Scan for the cell matching the given text and deliver its [x, y] coordinate at center. 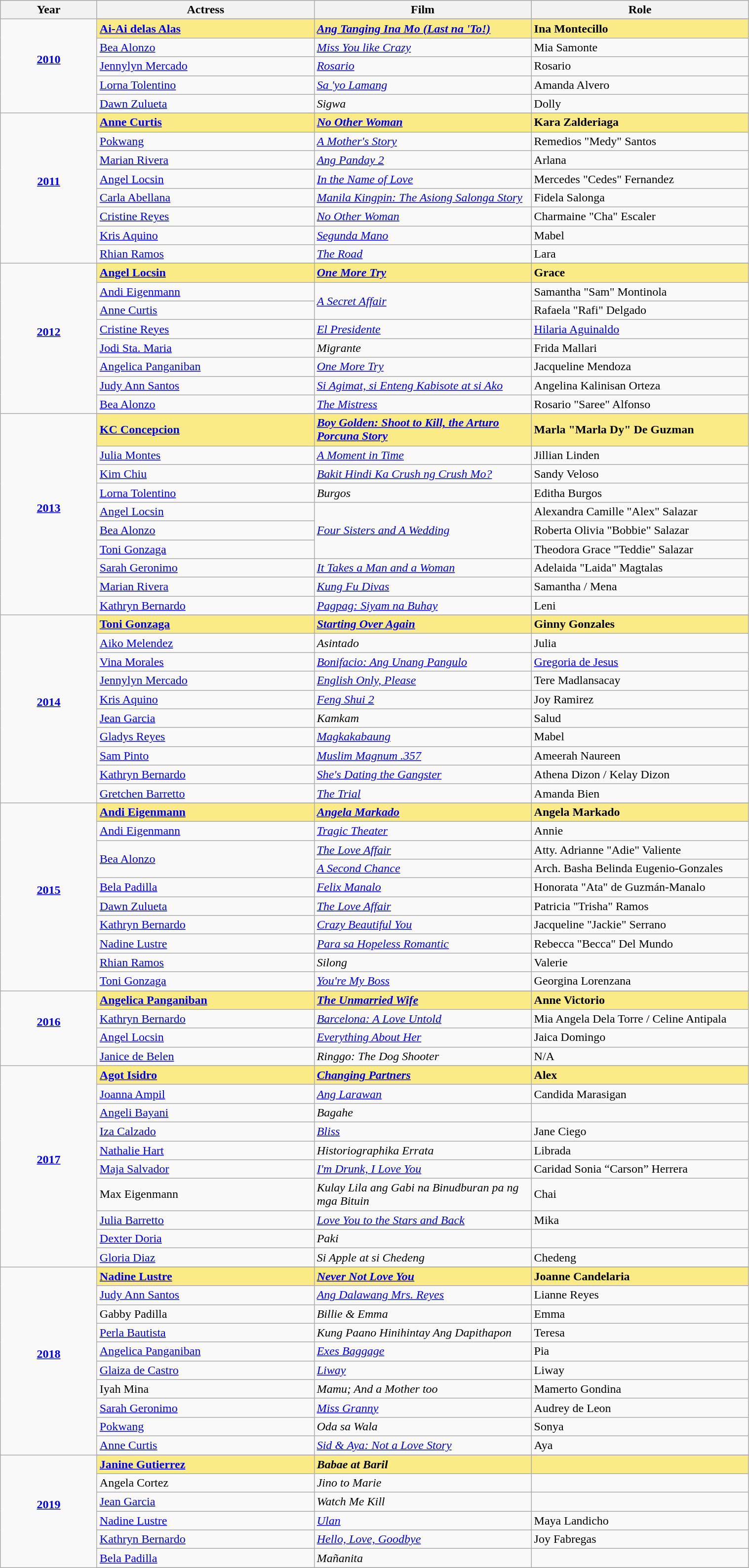
Asintado [423, 643]
She's Dating the Gangster [423, 774]
Mamu; And a Mother too [423, 1389]
Para sa Hopeless Romantic [423, 944]
Roberta Olivia "Bobbie" Salazar [640, 530]
Aiko Melendez [205, 643]
Mika [640, 1220]
Athena Dizon / Kelay Dizon [640, 774]
Arlana [640, 160]
N/A [640, 1056]
Jino to Marie [423, 1483]
Historiographika Errata [423, 1150]
Magkakabaung [423, 737]
Mercedes "Cedes" Fernandez [640, 179]
English Only, Please [423, 681]
I'm Drunk, I Love You [423, 1169]
2012 [49, 339]
2017 [49, 1166]
El Presidente [423, 329]
Sa 'yo Lamang [423, 85]
Joanne Candelaria [640, 1276]
Jaica Domingo [640, 1037]
Babae at Baril [423, 1464]
Kung Fu Divas [423, 587]
Caridad Sonia “Carson” Herrera [640, 1169]
Four Sisters and A Wedding [423, 530]
Annie [640, 831]
Si Apple at si Chedeng [423, 1258]
In the Name of Love [423, 179]
Kara Zalderiaga [640, 122]
Kamkam [423, 718]
Changing Partners [423, 1075]
Chai [640, 1194]
Crazy Beautiful You [423, 925]
Billie & Emma [423, 1314]
Bliss [423, 1131]
Patricia "Trisha" Ramos [640, 906]
Jacqueline "Jackie" Serrano [640, 925]
Aya [640, 1445]
Miss You like Crazy [423, 47]
Boy Golden: Shoot to Kill, the Arturo Porcuna Story [423, 429]
The Road [423, 254]
Maja Salvador [205, 1169]
Adelaida "Laida" Magtalas [640, 568]
Lianne Reyes [640, 1295]
Salud [640, 718]
Valerie [640, 962]
The Mistress [423, 404]
Janice de Belen [205, 1056]
Tragic Theater [423, 831]
Alexandra Camille "Alex" Salazar [640, 511]
A Mother's Story [423, 141]
Atty. Adrianne "Adie" Valiente [640, 849]
Teresa [640, 1333]
Sid & Aya: Not a Love Story [423, 1445]
Joy Ramirez [640, 699]
2013 [49, 514]
Perla Bautista [205, 1333]
Iyah Mina [205, 1389]
Editha Burgos [640, 493]
Ameerah Naureen [640, 756]
Oda sa Wala [423, 1426]
Lara [640, 254]
Burgos [423, 493]
2015 [49, 896]
Year [49, 10]
Frida Mallari [640, 348]
2014 [49, 709]
Watch Me Kill [423, 1502]
Bonifacio: Ang Unang Pangulo [423, 662]
Ai-Ai delas Alas [205, 29]
Dexter Doria [205, 1239]
Dolly [640, 104]
Exes Baggage [423, 1351]
Emma [640, 1314]
Arch. Basha Belinda Eugenio-Gonzales [640, 869]
Gabby Padilla [205, 1314]
2019 [49, 1511]
2010 [49, 66]
The Unmarried Wife [423, 1000]
Migrante [423, 348]
Julia [640, 643]
Angela Cortez [205, 1483]
Paki [423, 1239]
Jodi Sta. Maria [205, 348]
Jane Ciego [640, 1131]
Audrey de Leon [640, 1408]
Ang Dalawang Mrs. Reyes [423, 1295]
Sonya [640, 1426]
Gladys Reyes [205, 737]
Chedeng [640, 1258]
Never Not Love You [423, 1276]
Grace [640, 273]
Honorata "Ata" de Guzmán-Manalo [640, 887]
Bakit Hindi Ka Crush ng Crush Mo? [423, 474]
Alex [640, 1075]
Joy Fabregas [640, 1539]
Manila Kingpin: The Asiong Salonga Story [423, 197]
Gregoria de Jesus [640, 662]
Jacqueline Mendoza [640, 367]
The Trial [423, 793]
Hilaria Aguinaldo [640, 329]
Ang Larawan [423, 1094]
Ina Montecillo [640, 29]
KC Concepcion [205, 429]
Silong [423, 962]
Segunda Mano [423, 235]
Role [640, 10]
Joanna Ampil [205, 1094]
2018 [49, 1361]
Nathalie Hart [205, 1150]
Gloria Diaz [205, 1258]
Rosario "Saree" Alfonso [640, 404]
Samantha "Sam" Montinola [640, 292]
Ang Tanging Ina Mo (Last na 'To!) [423, 29]
Mamerto Gondina [640, 1389]
Anne Victorio [640, 1000]
Rafaela "Rafi" Delgado [640, 310]
Leni [640, 606]
Gretchen Barretto [205, 793]
Ginny Gonzales [640, 624]
Sam Pinto [205, 756]
Samantha / Mena [640, 587]
A Secret Affair [423, 301]
Julia Barretto [205, 1220]
Love You to the Stars and Back [423, 1220]
Angelina Kalinisan Orteza [640, 385]
Pagpag: Siyam na Buhay [423, 606]
Julia Montes [205, 455]
Mañanita [423, 1558]
Kung Paano Hinihintay Ang Dapithapon [423, 1333]
Actress [205, 10]
Iza Calzado [205, 1131]
Carla Abellana [205, 197]
You're My Boss [423, 981]
Pia [640, 1351]
Film [423, 10]
Sandy Veloso [640, 474]
Rebecca "Becca" Del Mundo [640, 944]
Barcelona: A Love Untold [423, 1019]
A Second Chance [423, 869]
Librada [640, 1150]
Hello, Love, Goodbye [423, 1539]
Ringgo: The Dog Shooter [423, 1056]
2011 [49, 188]
Mia Samonte [640, 47]
Georgina Lorenzana [640, 981]
Theodora Grace "Teddie" Salazar [640, 549]
Feng Shui 2 [423, 699]
Marla "Marla Dy" De Guzman [640, 429]
Tere Madlansacay [640, 681]
Muslim Magnum .357 [423, 756]
Glaiza de Castro [205, 1370]
Ang Panday 2 [423, 160]
Sigwa [423, 104]
Felix Manalo [423, 887]
Maya Landicho [640, 1521]
Remedios "Medy" Santos [640, 141]
Si Agimat, si Enteng Kabisote at si Ako [423, 385]
Ulan [423, 1521]
Jillian Linden [640, 455]
Amanda Alvero [640, 85]
Mia Angela Dela Torre / Celine Antipala [640, 1019]
Amanda Bien [640, 793]
Kulay Lila ang Gabi na Binudburan pa ng mga Bituin [423, 1194]
Max Eigenmann [205, 1194]
Charmaine "Cha" Escaler [640, 216]
Miss Granny [423, 1408]
Janine Gutierrez [205, 1464]
Vina Morales [205, 662]
2016 [49, 1028]
Agot Isidro [205, 1075]
Fidela Salonga [640, 197]
Everything About Her [423, 1037]
Starting Over Again [423, 624]
A Moment in Time [423, 455]
Kim Chiu [205, 474]
Bagahe [423, 1112]
Candida Marasigan [640, 1094]
Angeli Bayani [205, 1112]
It Takes a Man and a Woman [423, 568]
